Output the (X, Y) coordinate of the center of the cell containing the given text.  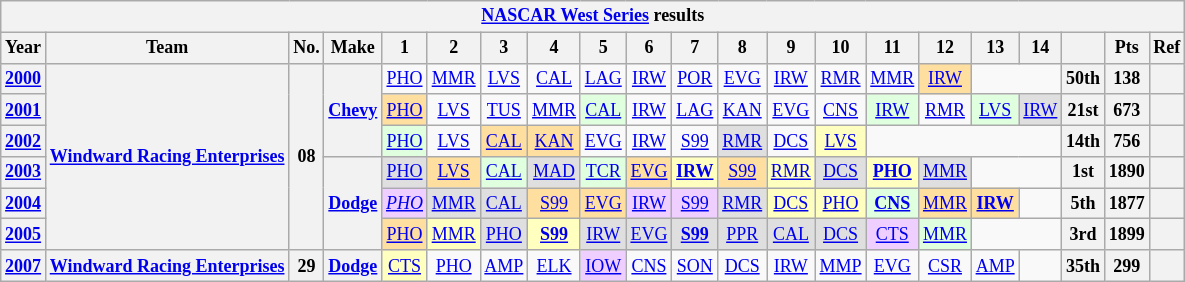
12 (946, 48)
2001 (24, 110)
Ref (1167, 48)
MMP (840, 266)
Year (24, 48)
9 (792, 48)
299 (1126, 266)
35th (1084, 266)
673 (1126, 110)
138 (1126, 78)
No. (306, 48)
TUS (504, 110)
756 (1126, 140)
5th (1084, 204)
Team (166, 48)
50th (1084, 78)
2003 (24, 172)
NASCAR West Series results (593, 16)
08 (306, 156)
21st (1084, 110)
PPR (742, 234)
Pts (1126, 48)
13 (995, 48)
2005 (24, 234)
TCR (603, 172)
1890 (1126, 172)
1899 (1126, 234)
6 (649, 48)
4 (554, 48)
POR (695, 78)
14 (1040, 48)
1 (405, 48)
Chevy (353, 110)
1st (1084, 172)
ELK (554, 266)
2007 (24, 266)
MAD (554, 172)
10 (840, 48)
2002 (24, 140)
5 (603, 48)
Make (353, 48)
2000 (24, 78)
3rd (1084, 234)
29 (306, 266)
SON (695, 266)
7 (695, 48)
IOW (603, 266)
8 (742, 48)
CSR (946, 266)
14th (1084, 140)
11 (892, 48)
3 (504, 48)
2 (454, 48)
1877 (1126, 204)
2004 (24, 204)
